For the text-containing cell, return its midpoint in [X, Y] coordinate format. 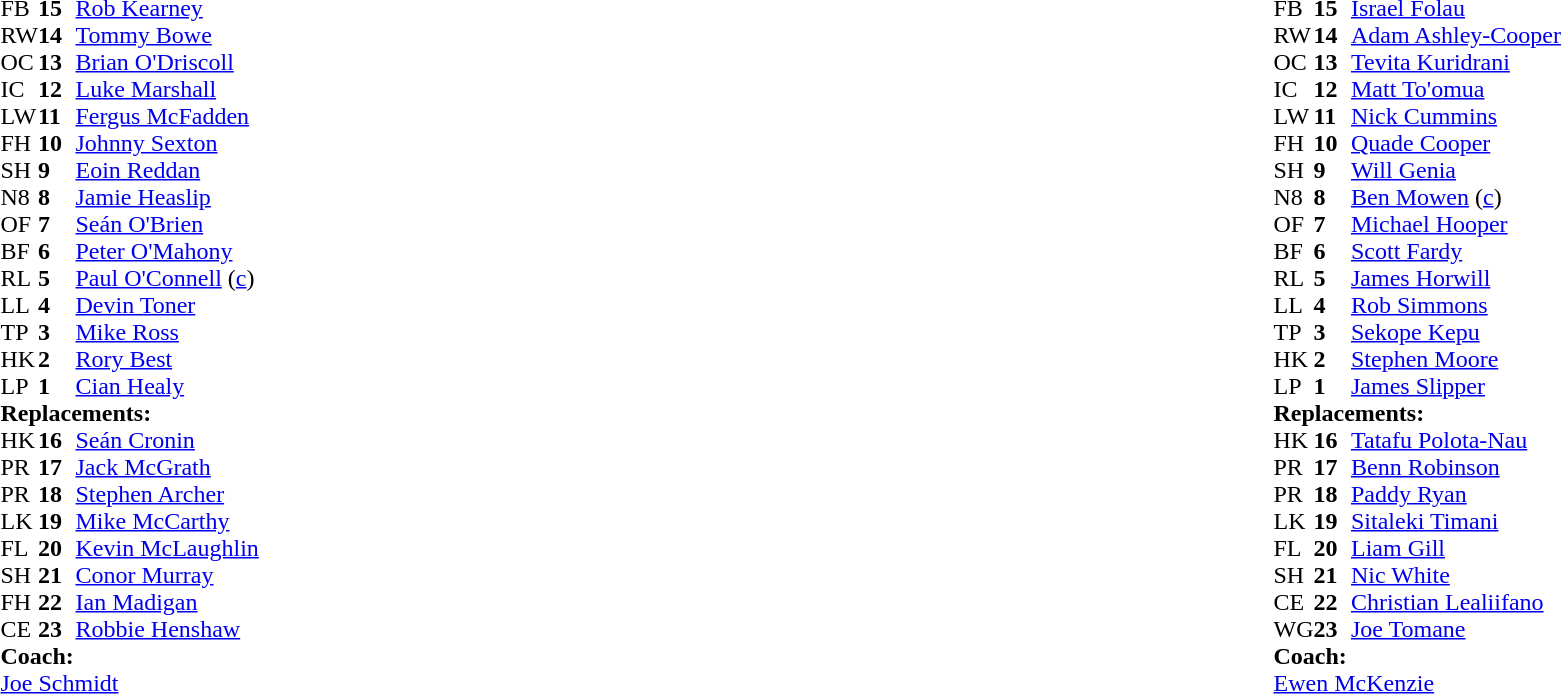
Adam Ashley-Cooper [1456, 36]
Brian O'Driscoll [168, 62]
Paul O'Connell (c) [168, 278]
Matt To'omua [1456, 90]
Benn Robinson [1456, 468]
Eoin Reddan [168, 170]
Kevin McLaughlin [168, 548]
Jamie Heaslip [168, 198]
Stephen Moore [1456, 360]
Mike McCarthy [168, 522]
Nic White [1456, 576]
Seán Cronin [168, 440]
Michael Hooper [1456, 224]
Jack McGrath [168, 468]
Scott Fardy [1456, 252]
Johnny Sexton [168, 144]
Fergus McFadden [168, 116]
Paddy Ryan [1456, 494]
Peter O'Mahony [168, 252]
Conor Murray [168, 576]
Robbie Henshaw [168, 630]
James Horwill [1456, 278]
Devin Toner [168, 306]
Ben Mowen (c) [1456, 198]
Quade Cooper [1456, 144]
Nick Cummins [1456, 116]
Tatafu Polota-Nau [1456, 440]
Luke Marshall [168, 90]
Tevita Kuridrani [1456, 62]
WG [1294, 630]
Will Genia [1456, 170]
Christian Lealiifano [1456, 602]
Joe Tomane [1456, 630]
Sitaleki Timani [1456, 522]
Ian Madigan [168, 602]
Cian Healy [168, 386]
Seán O'Brien [168, 224]
James Slipper [1456, 386]
Mike Ross [168, 332]
Rory Best [168, 360]
Stephen Archer [168, 494]
Tommy Bowe [168, 36]
Sekope Kepu [1456, 332]
Liam Gill [1456, 548]
Rob Simmons [1456, 306]
